Determine the (X, Y) coordinate at the center of the cell enclosing the given text.  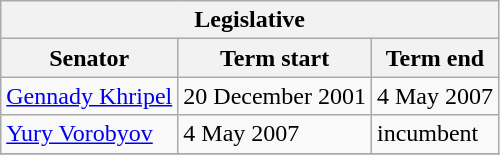
Gennady Khripel (90, 96)
20 December 2001 (275, 96)
Yury Vorobyov (90, 134)
incumbent (434, 134)
Term end (434, 58)
Term start (275, 58)
Senator (90, 58)
Legislative (250, 20)
